Identify which cell holds the provided text, then report its [X, Y] central coordinate. 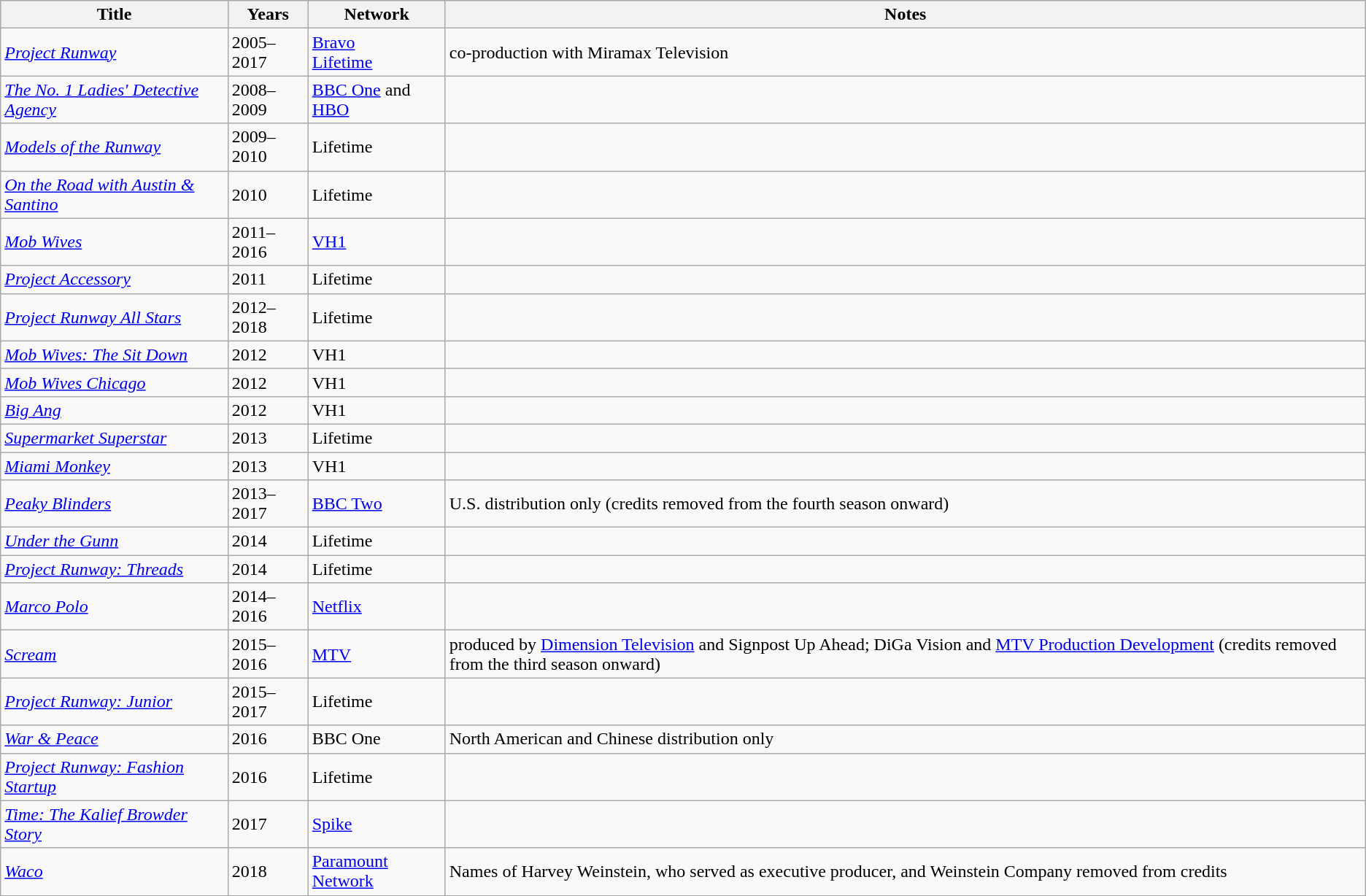
Time: The Kalief Browder Story [115, 824]
On the Road with Austin & Santino [115, 194]
Models of the Runway [115, 147]
BBC One and HBO [377, 99]
Project Runway: Fashion Startup [115, 776]
Under the Gunn [115, 541]
Project Runway: Junior [115, 702]
Mob Wives [115, 242]
The No. 1 Ladies' Detective Agency [115, 99]
2008–2009 [268, 99]
Project Runway: Threads [115, 569]
Project Accessory [115, 279]
Spike [377, 824]
Scream [115, 654]
BBC One [377, 739]
2018 [268, 871]
2014–2016 [268, 607]
2013–2017 [268, 503]
2015–2017 [268, 702]
2012–2018 [268, 317]
2011–2016 [268, 242]
Title [115, 15]
Notes [905, 15]
co-production with Miramax Television [905, 53]
Netflix [377, 607]
Mob Wives Chicago [115, 382]
Mob Wives: The Sit Down [115, 355]
North American and Chinese distribution only [905, 739]
Network [377, 15]
produced by Dimension Television and Signpost Up Ahead; DiGa Vision and MTV Production Development (credits removed from the third season onward) [905, 654]
Paramount Network [377, 871]
Years [268, 15]
Project Runway All Stars [115, 317]
Project Runway [115, 53]
BravoLifetime [377, 53]
U.S. distribution only (credits removed from the fourth season onward) [905, 503]
2015–2016 [268, 654]
Miami Monkey [115, 466]
2009–2010 [268, 147]
2010 [268, 194]
BBC Two [377, 503]
2017 [268, 824]
Waco [115, 871]
Names of Harvey Weinstein, who served as executive producer, and Weinstein Company removed from credits [905, 871]
Peaky Blinders [115, 503]
Marco Polo [115, 607]
War & Peace [115, 739]
2011 [268, 279]
MTV [377, 654]
2005–2017 [268, 53]
Supermarket Superstar [115, 438]
Big Ang [115, 410]
